Return [x, y] of the center of cell containing provided text 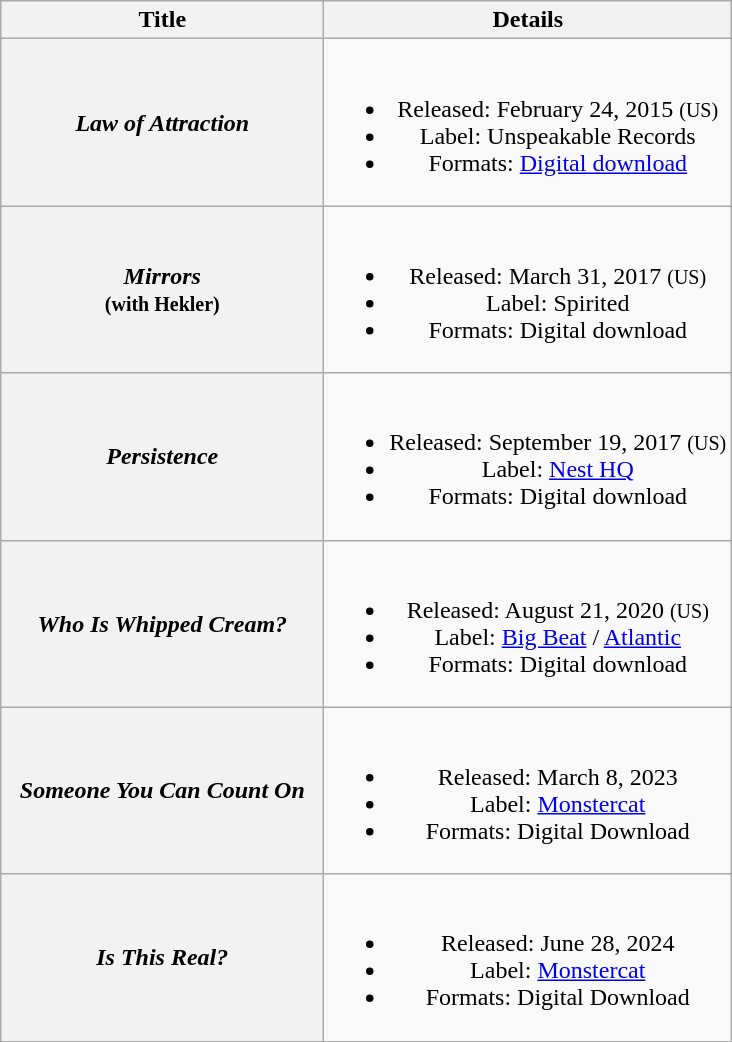
Details [528, 20]
Law of Attraction [162, 122]
Released: March 8, 2023Label: MonstercatFormats: Digital Download [528, 790]
Who Is Whipped Cream? [162, 624]
Released: September 19, 2017 (US)Label: Nest HQFormats: Digital download [528, 456]
Someone You Can Count On [162, 790]
Released: March 31, 2017 (US)Label: SpiritedFormats: Digital download [528, 290]
Title [162, 20]
Mirrors(with Hekler) [162, 290]
Released: February 24, 2015 (US)Label: Unspeakable RecordsFormats: Digital download [528, 122]
Persistence [162, 456]
Is This Real? [162, 958]
Released: June 28, 2024Label: MonstercatFormats: Digital Download [528, 958]
Released: August 21, 2020 (US)Label: Big Beat / AtlanticFormats: Digital download [528, 624]
